Detect which cell encompasses the target text, then output its [x, y] center coordinate. 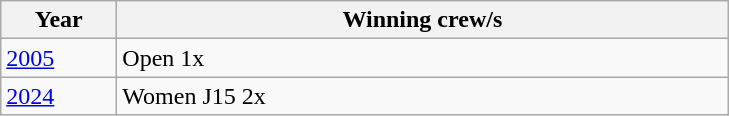
2024 [59, 96]
2005 [59, 58]
Open 1x [422, 58]
Women J15 2x [422, 96]
Winning crew/s [422, 20]
Year [59, 20]
